Output the [X, Y] coordinate of the center of the cell containing the given text.  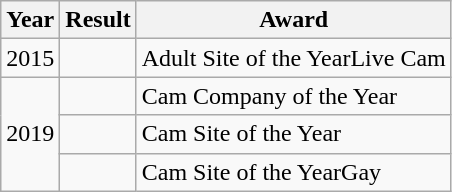
2015 [30, 58]
Year [30, 20]
Cam Site of the YearGay [294, 172]
Adult Site of the YearLive Cam [294, 58]
2019 [30, 134]
Result [98, 20]
Cam Site of the Year [294, 134]
Award [294, 20]
Cam Company of the Year [294, 96]
